For the text-containing cell, return its midpoint in [x, y] coordinate format. 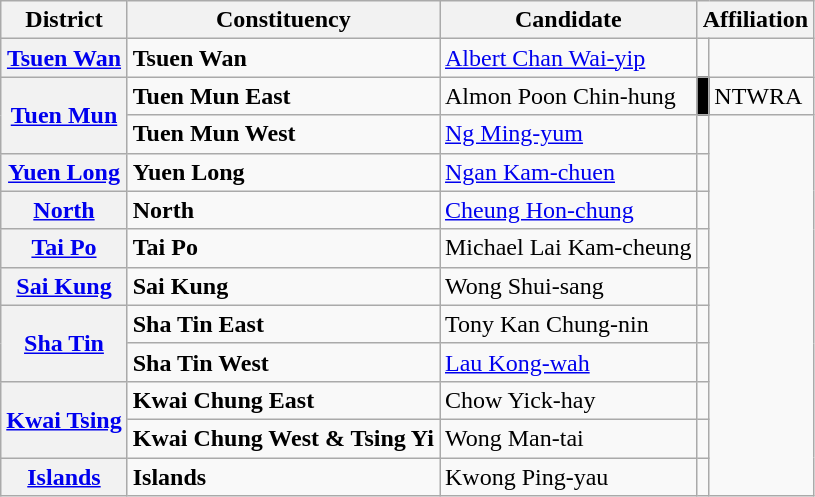
Chow Yick-hay [569, 400]
Lau Kong-wah [569, 362]
Kwai Chung West & Tsing Yi [283, 438]
Sha Tin West [283, 362]
Kwong Ping-yau [569, 477]
NTWRA [762, 96]
Almon Poon Chin-hung [569, 96]
Cheung Hon-chung [569, 210]
Ngan Kam-chuen [569, 172]
Tony Kan Chung-nin [569, 324]
Kwai Tsing [64, 419]
Tuen Mun West [283, 134]
Constituency [283, 20]
Sha Tin [64, 343]
Candidate [569, 20]
Sha Tin East [283, 324]
Albert Chan Wai-yip [569, 58]
Michael Lai Kam-cheung [569, 248]
Kwai Chung East [283, 400]
Ng Ming-yum [569, 134]
Tuen Mun East [283, 96]
District [64, 20]
Affiliation [755, 20]
Wong Shui-sang [569, 286]
Wong Man-tai [569, 438]
Tuen Mun [64, 115]
